Output the [X, Y] coordinate of the center of the cell containing the given text.  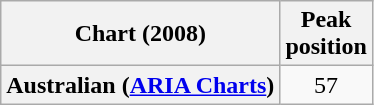
Peakposition [326, 34]
Chart (2008) [140, 34]
Australian (ARIA Charts) [140, 85]
57 [326, 85]
